Extract the [x, y] coordinate from the center of the cell holding the provided text.  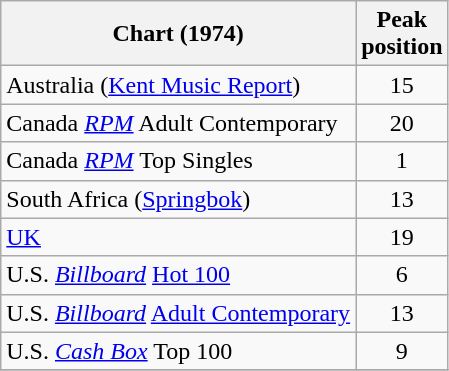
Chart (1974) [178, 34]
Australia (Kent Music Report) [178, 85]
20 [402, 123]
15 [402, 85]
9 [402, 351]
U.S. Billboard Hot 100 [178, 275]
U.S. Cash Box Top 100 [178, 351]
South Africa (Springbok) [178, 199]
19 [402, 237]
Canada RPM Top Singles [178, 161]
Canada RPM Adult Contemporary [178, 123]
1 [402, 161]
UK [178, 237]
Peakposition [402, 34]
6 [402, 275]
U.S. Billboard Adult Contemporary [178, 313]
